Find where the given text appears and provide that cell's center as [x, y] coordinate. 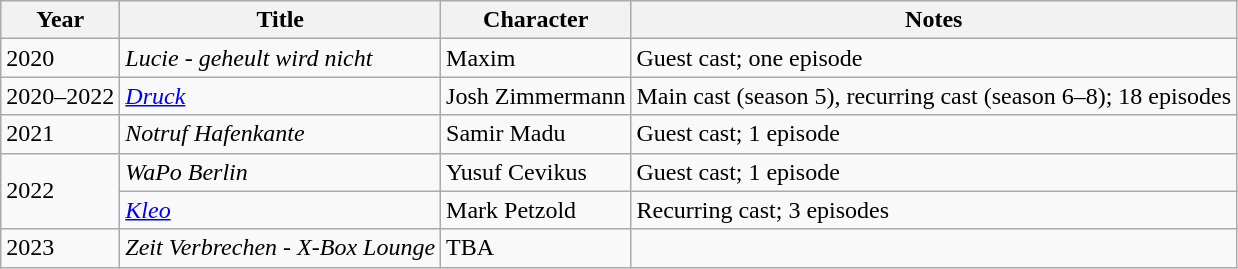
Kleo [280, 210]
Main cast (season 5), recurring cast (season 6–8); 18 episodes [934, 96]
Guest cast; one episode [934, 58]
2023 [60, 248]
Lucie - geheult wird nicht [280, 58]
Title [280, 20]
Maxim [536, 58]
Year [60, 20]
TBA [536, 248]
2020 [60, 58]
Notes [934, 20]
Zeit Verbrechen - X-Box Lounge [280, 248]
2021 [60, 134]
Yusuf Cevikus [536, 172]
2022 [60, 191]
Character [536, 20]
Druck [280, 96]
Mark Petzold [536, 210]
2020–2022 [60, 96]
WaPo Berlin [280, 172]
Samir Madu [536, 134]
Notruf Hafenkante [280, 134]
Recurring cast; 3 episodes [934, 210]
Josh Zimmermann [536, 96]
